Return (X, Y) of the center of cell containing provided text 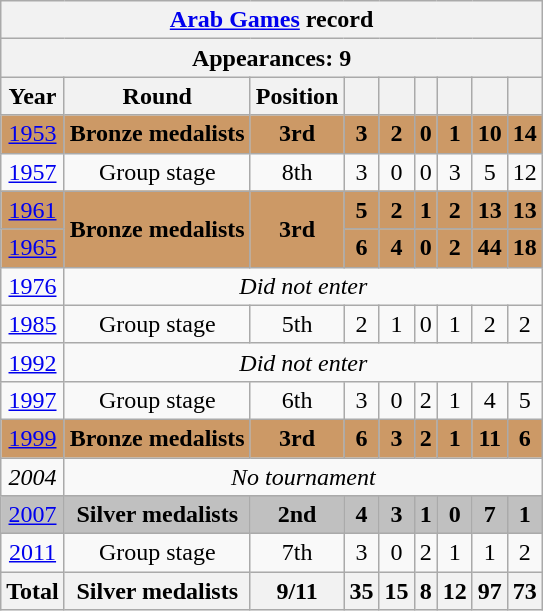
73 (524, 591)
No tournament (303, 477)
6th (297, 400)
Round (157, 96)
7 (490, 515)
1985 (33, 324)
2nd (297, 515)
Total (33, 591)
18 (524, 248)
Year (33, 96)
1976 (33, 286)
7th (297, 553)
8 (426, 591)
97 (490, 591)
1957 (33, 172)
1961 (33, 210)
1992 (33, 362)
1953 (33, 134)
1999 (33, 438)
8th (297, 172)
15 (396, 591)
11 (490, 438)
44 (490, 248)
10 (490, 134)
2004 (33, 477)
2007 (33, 515)
Arab Games record (272, 20)
1965 (33, 248)
1997 (33, 400)
9/11 (297, 591)
14 (524, 134)
Appearances: 9 (272, 58)
2011 (33, 553)
Position (297, 96)
35 (362, 591)
5th (297, 324)
